Search for the cell housing the specified text and yield its (X, Y) center coordinate. 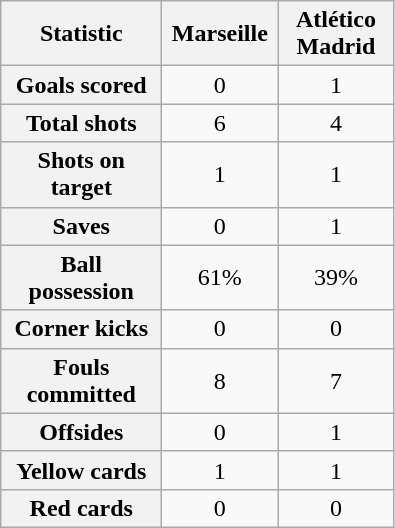
Ball possession (82, 278)
7 (336, 380)
Goals scored (82, 85)
Saves (82, 226)
Atlético Madrid (336, 34)
4 (336, 123)
6 (220, 123)
Offsides (82, 432)
Shots on target (82, 174)
39% (336, 278)
Corner kicks (82, 329)
Marseille (220, 34)
Total shots (82, 123)
61% (220, 278)
8 (220, 380)
Statistic (82, 34)
Red cards (82, 508)
Yellow cards (82, 470)
Fouls committed (82, 380)
